Provide the (X, Y) coordinate of the cell's center where the given text is located.  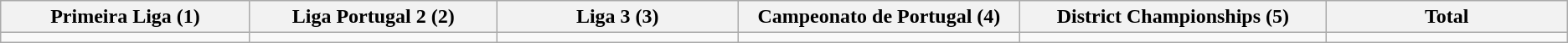
Primeira Liga (1) (126, 17)
Campeonato de Portugal (4) (879, 17)
Total (1447, 17)
Liga Portugal 2 (2) (374, 17)
District Championships (5) (1173, 17)
Liga 3 (3) (617, 17)
